Extract the (X, Y) coordinate from the center of the cell holding the provided text.  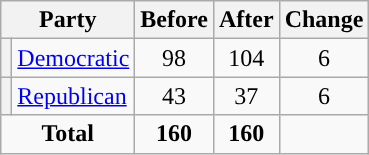
104 (246, 58)
Republican (74, 96)
Democratic (74, 58)
Total (68, 134)
Change (324, 20)
43 (174, 96)
Party (68, 20)
Before (174, 20)
98 (174, 58)
After (246, 20)
37 (246, 96)
